For the text-containing cell, return its midpoint in (x, y) coordinate format. 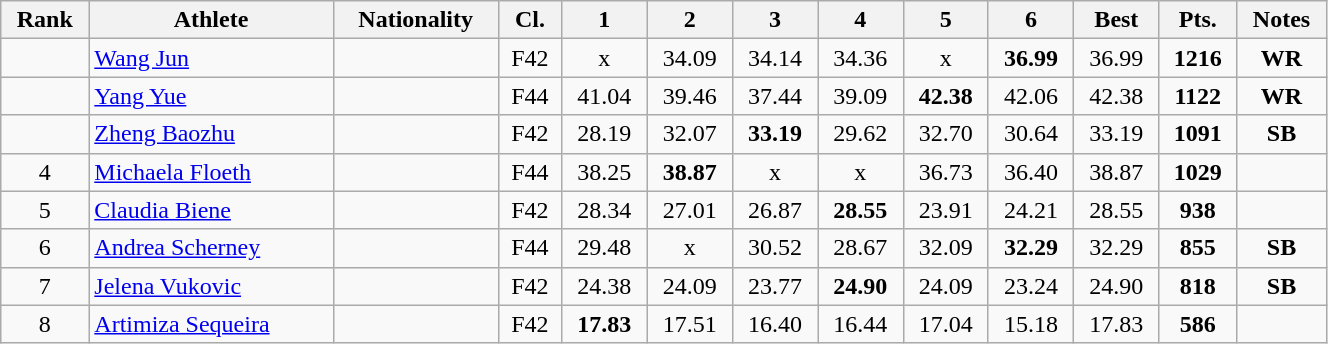
28.67 (860, 248)
42.06 (1030, 96)
Yang Yue (211, 96)
Wang Jun (211, 58)
2 (690, 20)
Athlete (211, 20)
32.70 (946, 134)
1029 (1198, 172)
39.46 (690, 96)
30.52 (774, 248)
8 (45, 324)
28.19 (604, 134)
7 (45, 286)
1216 (1198, 58)
938 (1198, 210)
818 (1198, 286)
34.36 (860, 58)
Rank (45, 20)
29.48 (604, 248)
28.34 (604, 210)
37.44 (774, 96)
3 (774, 20)
36.73 (946, 172)
Artimiza Sequeira (211, 324)
Best (1116, 20)
30.64 (1030, 134)
Jelena Vukovic (211, 286)
16.44 (860, 324)
Zheng Baozhu (211, 134)
Claudia Biene (211, 210)
Andrea Scherney (211, 248)
17.51 (690, 324)
15.18 (1030, 324)
Notes (1282, 20)
23.77 (774, 286)
32.09 (946, 248)
16.40 (774, 324)
23.24 (1030, 286)
29.62 (860, 134)
855 (1198, 248)
17.04 (946, 324)
1122 (1198, 96)
1091 (1198, 134)
Pts. (1198, 20)
24.38 (604, 286)
586 (1198, 324)
24.21 (1030, 210)
1 (604, 20)
27.01 (690, 210)
Michaela Floeth (211, 172)
Cl. (530, 20)
Nationality (416, 20)
34.14 (774, 58)
39.09 (860, 96)
32.07 (690, 134)
38.25 (604, 172)
26.87 (774, 210)
34.09 (690, 58)
23.91 (946, 210)
36.40 (1030, 172)
41.04 (604, 96)
